Provide the [x, y] coordinate of the cell's center where the given text is located.  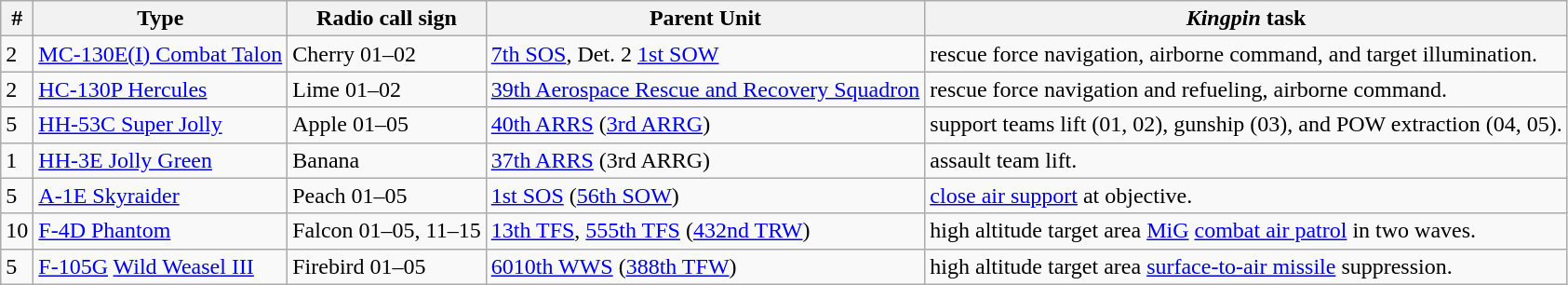
HH-3E Jolly Green [160, 160]
# [17, 19]
6010th WWS (388th TFW) [705, 266]
F-4D Phantom [160, 231]
HH-53C Super Jolly [160, 125]
Apple 01–05 [387, 125]
A-1E Skyraider [160, 196]
13th TFS, 555th TFS (432nd TRW) [705, 231]
Firebird 01–05 [387, 266]
support teams lift (01, 02), gunship (03), and POW extraction (04, 05). [1247, 125]
close air support at objective. [1247, 196]
Parent Unit [705, 19]
Type [160, 19]
high altitude target area surface-to-air missile suppression. [1247, 266]
HC-130P Hercules [160, 89]
rescue force navigation and refueling, airborne command. [1247, 89]
Lime 01–02 [387, 89]
40th ARRS (3rd ARRG) [705, 125]
Cherry 01–02 [387, 54]
assault team lift. [1247, 160]
Peach 01–05 [387, 196]
MC-130E(I) Combat Talon [160, 54]
Radio call sign [387, 19]
1 [17, 160]
1st SOS (56th SOW) [705, 196]
Banana [387, 160]
39th Aerospace Rescue and Recovery Squadron [705, 89]
high altitude target area MiG combat air patrol in two waves. [1247, 231]
F-105G Wild Weasel III [160, 266]
Kingpin task [1247, 19]
37th ARRS (3rd ARRG) [705, 160]
rescue force navigation, airborne command, and target illumination. [1247, 54]
10 [17, 231]
7th SOS, Det. 2 1st SOW [705, 54]
Falcon 01–05, 11–15 [387, 231]
